For the text-containing cell, return its midpoint in (X, Y) coordinate format. 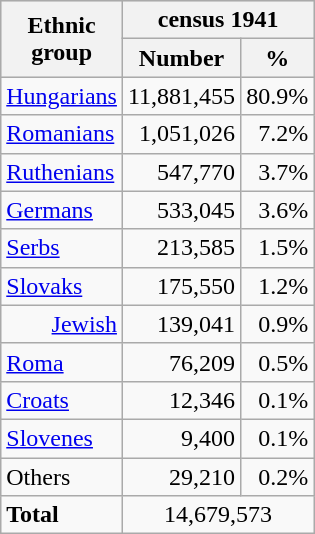
80.9% (278, 96)
29,210 (181, 477)
Germans (62, 210)
14,679,573 (218, 515)
Slovaks (62, 286)
Number (181, 58)
11,881,455 (181, 96)
Hungarians (62, 96)
Jewish (62, 324)
census 1941 (218, 20)
547,770 (181, 172)
3.7% (278, 172)
Ruthenians (62, 172)
139,041 (181, 324)
Serbs (62, 248)
Croats (62, 400)
Others (62, 477)
12,346 (181, 400)
533,045 (181, 210)
213,585 (181, 248)
1.5% (278, 248)
175,550 (181, 286)
0.9% (278, 324)
Slovenes (62, 438)
Total (62, 515)
0.2% (278, 477)
7.2% (278, 134)
76,209 (181, 362)
% (278, 58)
Ethnicgroup (62, 39)
Roma (62, 362)
1.2% (278, 286)
9,400 (181, 438)
1,051,026 (181, 134)
0.5% (278, 362)
3.6% (278, 210)
Romanians (62, 134)
